Search for the cell housing the specified text and yield its [x, y] center coordinate. 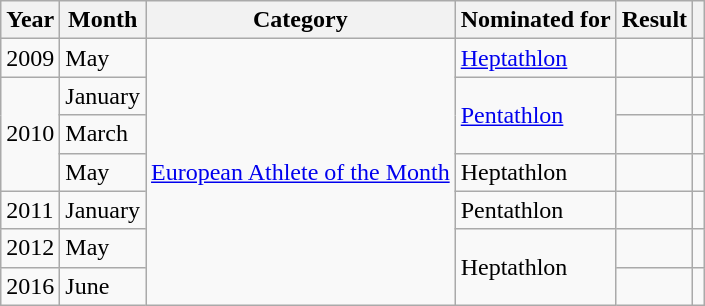
2011 [30, 210]
Year [30, 20]
Result [654, 20]
2016 [30, 286]
European Athlete of the Month [301, 172]
March [103, 134]
2009 [30, 58]
2012 [30, 248]
Nominated for [536, 20]
2010 [30, 134]
June [103, 286]
Category [301, 20]
Month [103, 20]
